Determine the (x, y) coordinate at the center of the cell enclosing the given text.  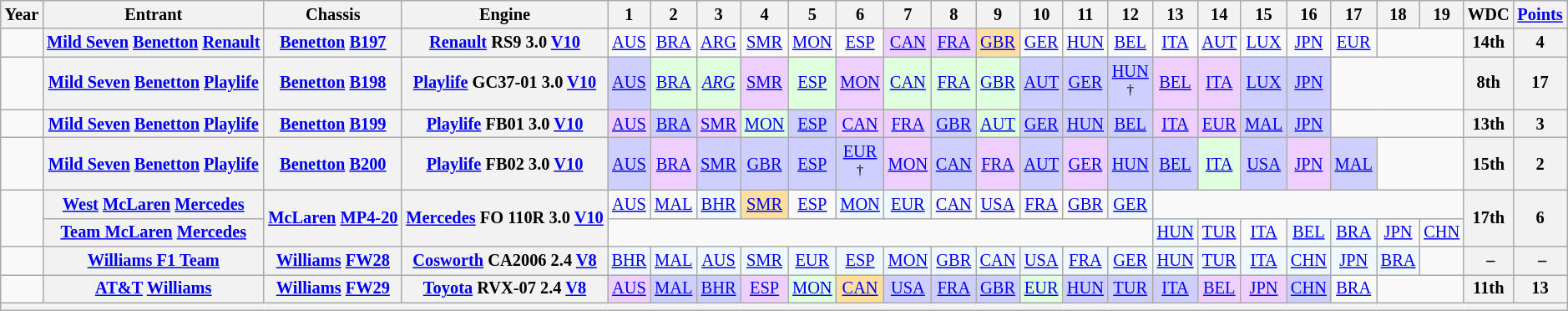
Benetton B197 (332, 43)
Renault RS9 3.0 V10 (504, 43)
10 (1041, 14)
Williams FW29 (332, 288)
8th (1489, 84)
Engine (504, 14)
Cosworth CA2006 2.4 V8 (504, 261)
Mercedes FO 110R 3.0 V10 (504, 217)
13th (1489, 124)
McLaren MP4-20 (332, 217)
14th (1489, 43)
14 (1219, 14)
HUN† (1130, 84)
Chassis (332, 14)
9 (999, 14)
Mild Seven Benetton Renault (154, 43)
AT&T Williams (154, 288)
Team McLaren Mercedes (154, 232)
15th (1489, 164)
19 (1441, 14)
11th (1489, 288)
Playlife GC37-01 3.0 V10 (504, 84)
15 (1264, 14)
Playlife FB01 3.0 V10 (504, 124)
16 (1309, 14)
Entrant (154, 14)
Williams F1 Team (154, 261)
Playlife FB02 3.0 V10 (504, 164)
1 (630, 14)
Points (1540, 14)
West McLaren Mercedes (154, 204)
Williams FW28 (332, 261)
11 (1085, 14)
EUR† (860, 164)
Year (22, 14)
WDC (1489, 14)
Benetton B200 (332, 164)
Benetton B199 (332, 124)
Toyota RVX-07 2.4 V8 (504, 288)
18 (1399, 14)
Benetton B198 (332, 84)
17th (1489, 217)
12 (1130, 14)
7 (908, 14)
5 (812, 14)
8 (953, 14)
